Pinpoint the cell where the given text exists, returning its (x, y) midpoint coordinate. 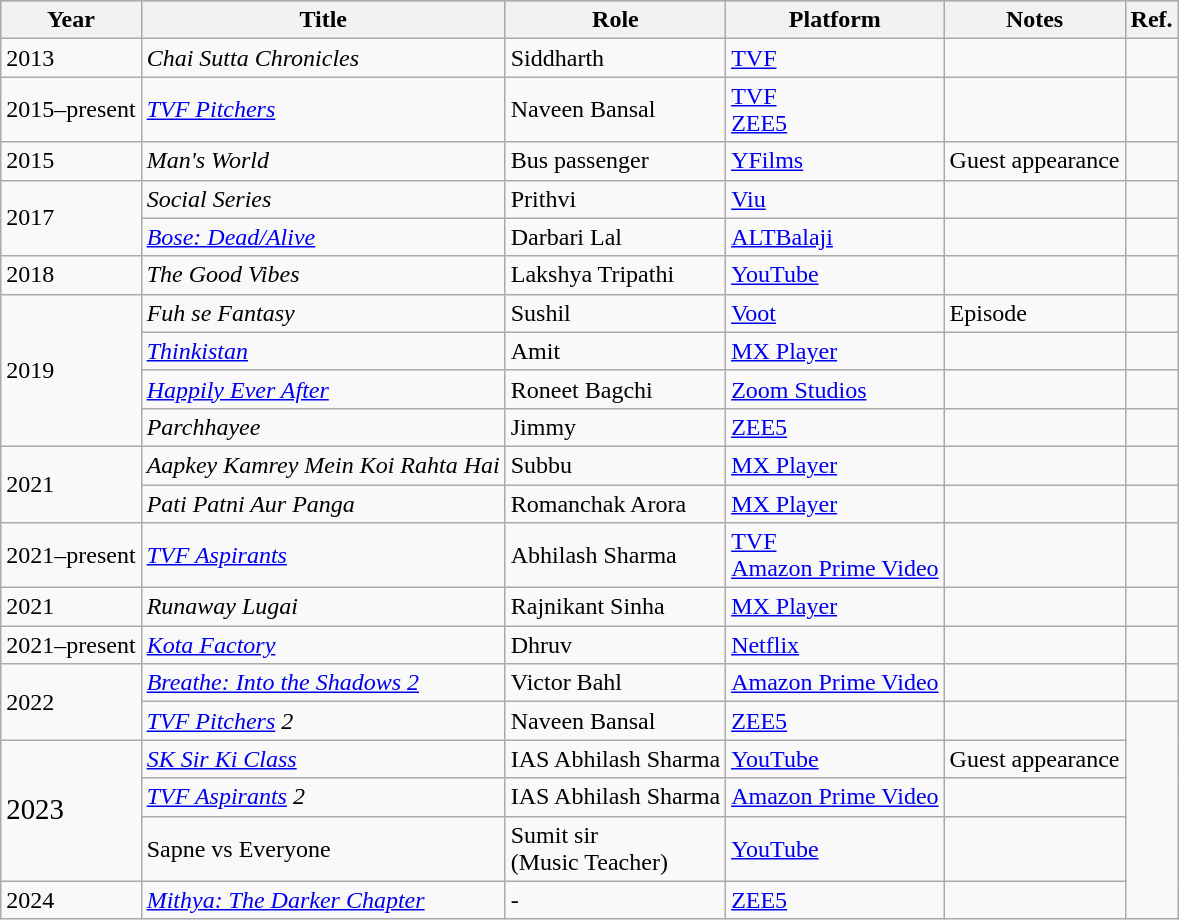
Siddharth (615, 58)
Mithya: The Darker Chapter (323, 900)
2015 (71, 161)
Subbu (615, 465)
Runaway Lugai (323, 607)
Romanchak Arora (615, 503)
TVFZEE5 (835, 110)
Kota Factory (323, 645)
Prithvi (615, 199)
Amit (615, 351)
Parchhayee (323, 427)
Ref. (1152, 20)
- (615, 900)
2018 (71, 275)
Sumit sir(Music Teacher) (615, 848)
Thinkistan (323, 351)
Roneet Bagchi (615, 389)
Notes (1034, 20)
TVF Aspirants (323, 556)
The Good Vibes (323, 275)
Sapne vs Everyone (323, 848)
Bus passenger (615, 161)
Fuh se Fantasy (323, 313)
Darbari Lal (615, 237)
2019 (71, 370)
2022 (71, 702)
Happily Ever After (323, 389)
Voot (835, 313)
2024 (71, 900)
YFilms (835, 161)
Chai Sutta Chronicles (323, 58)
Abhilash Sharma (615, 556)
Pati Patni Aur Panga (323, 503)
Victor Bahl (615, 683)
ALTBalaji (835, 237)
Title (323, 20)
Rajnikant Sinha (615, 607)
Jimmy (615, 427)
2023 (71, 810)
2015–present (71, 110)
Lakshya Tripathi (615, 275)
Social Series (323, 199)
TVFAmazon Prime Video (835, 556)
Role (615, 20)
Netflix (835, 645)
Breathe: Into the Shadows 2 (323, 683)
2017 (71, 218)
Aapkey Kamrey Mein Koi Rahta Hai (323, 465)
TVF Pitchers 2 (323, 721)
TVF (835, 58)
Episode (1034, 313)
TVF Pitchers (323, 110)
Man's World (323, 161)
Dhruv (615, 645)
Year (71, 20)
Zoom Studios (835, 389)
Sushil (615, 313)
Platform (835, 20)
2013 (71, 58)
SK Sir Ki Class (323, 759)
TVF Aspirants 2 (323, 797)
Bose: Dead/Alive (323, 237)
Viu (835, 199)
